Output the (x, y) coordinate of the center of the cell containing the given text.  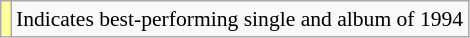
Indicates best-performing single and album of 1994 (240, 19)
